Pinpoint the cell where the given text exists, returning its [X, Y] midpoint coordinate. 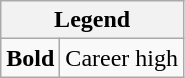
Bold [30, 58]
Legend [92, 20]
Career high [122, 58]
